Output the [X, Y] coordinate of the center of the cell containing the given text.  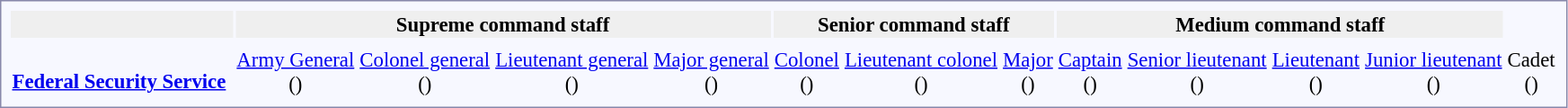
Senior command staff [913, 24]
Senior lieutenant () [1197, 72]
Junior lieutenant () [1434, 72]
Major () [1028, 72]
Major general () [712, 72]
Army General() [296, 72]
Cadet() [1531, 72]
Federal Security Service [119, 68]
Lieutenant general () [571, 72]
Supreme command staff [503, 24]
Colonel general () [425, 72]
Colonel() [807, 72]
Captain () [1090, 72]
Lieutenant colonel () [920, 72]
Medium command staff [1280, 24]
Lieutenant () [1316, 72]
